Extract the (x, y) coordinate from the center of the cell holding the provided text.  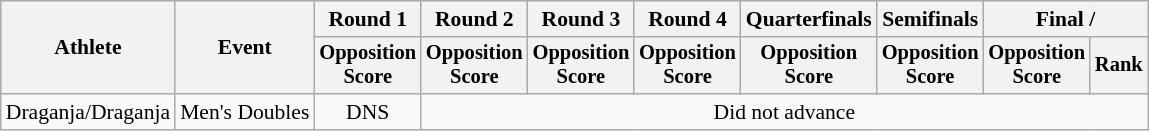
Rank (1119, 66)
Men's Doubles (244, 112)
Round 3 (582, 19)
Draganja/Draganja (88, 112)
Final / (1065, 19)
DNS (368, 112)
Round 2 (474, 19)
Quarterfinals (809, 19)
Event (244, 48)
Round 1 (368, 19)
Round 4 (688, 19)
Semifinals (930, 19)
Athlete (88, 48)
Did not advance (784, 112)
